Find where the given text appears and provide that cell's center as (X, Y) coordinate. 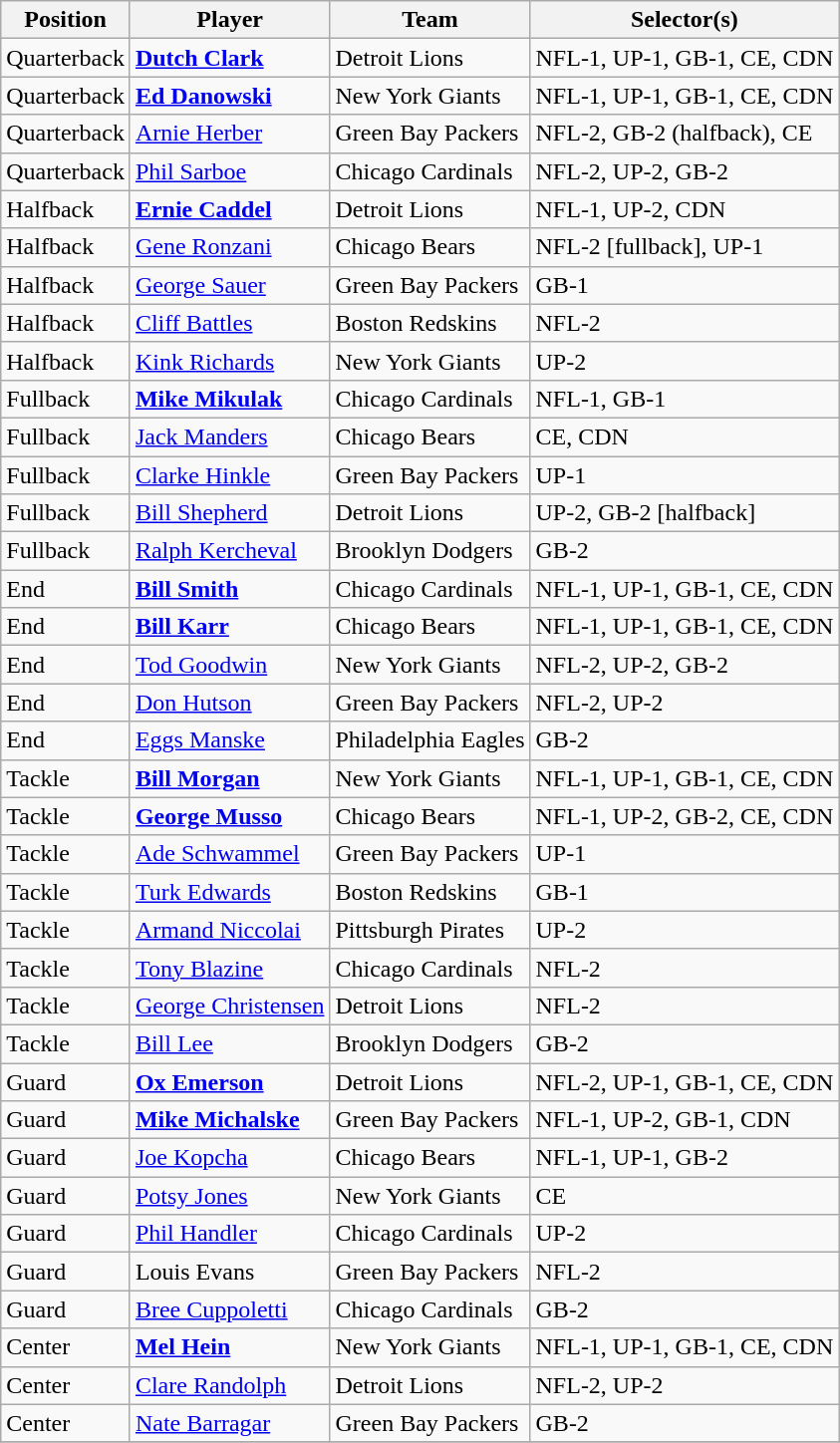
Team (430, 20)
UP-2, GB-2 [halfback] (685, 513)
Ade Schwammel (229, 854)
CE (685, 1196)
Ox Emerson (229, 1081)
Philadelphia Eagles (430, 740)
Gene Ronzani (229, 247)
Bill Karr (229, 627)
Cliff Battles (229, 323)
NFL-1, UP-2, GB-1, CDN (685, 1120)
Bill Smith (229, 589)
Tod Goodwin (229, 665)
Ralph Kercheval (229, 551)
Bree Cuppoletti (229, 1309)
Turk Edwards (229, 892)
Mel Hein (229, 1347)
Don Hutson (229, 703)
Joe Kopcha (229, 1158)
George Christensen (229, 1006)
Phil Sarboe (229, 171)
Position (66, 20)
Bill Morgan (229, 778)
Kink Richards (229, 361)
CE, CDN (685, 436)
NFL-1, GB-1 (685, 399)
Clarke Hinkle (229, 475)
Arnie Herber (229, 134)
Clare Randolph (229, 1385)
Nate Barragar (229, 1423)
George Musso (229, 816)
Eggs Manske (229, 740)
Mike Mikulak (229, 399)
NFL-1, UP-1, GB-2 (685, 1158)
Player (229, 20)
Mike Michalske (229, 1120)
Louis Evans (229, 1272)
Potsy Jones (229, 1196)
Dutch Clark (229, 58)
Bill Lee (229, 1043)
George Sauer (229, 285)
NFL-1, UP-2, GB-2, CE, CDN (685, 816)
NFL-2, UP-1, GB-1, CE, CDN (685, 1081)
NFL-1, UP-2, CDN (685, 209)
Jack Manders (229, 436)
NFL-2 [fullback], UP-1 (685, 247)
Ernie Caddel (229, 209)
Phil Handler (229, 1234)
NFL-2, GB-2 (halfback), CE (685, 134)
Selector(s) (685, 20)
Ed Danowski (229, 96)
Armand Niccolai (229, 930)
Pittsburgh Pirates (430, 930)
Bill Shepherd (229, 513)
Tony Blazine (229, 968)
